Find where the given text appears and provide that cell's center as (x, y) coordinate. 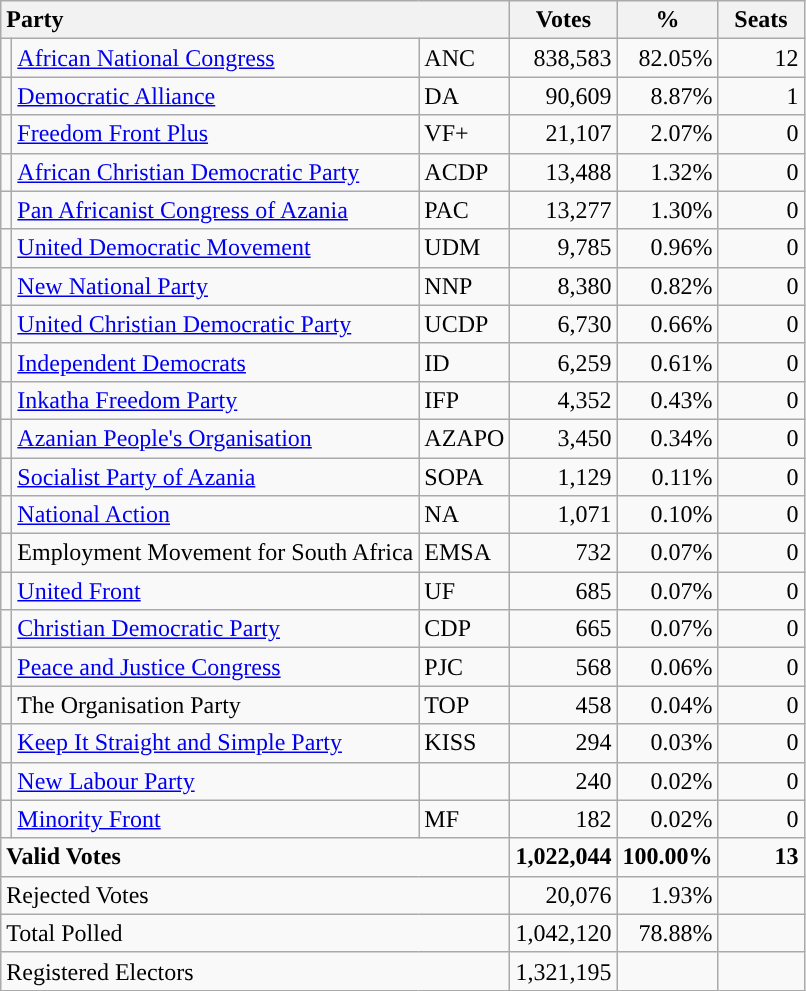
13,488 (564, 172)
African Christian Democratic Party (216, 172)
665 (564, 629)
1,042,120 (564, 933)
AZAPO (464, 438)
IFP (464, 400)
1.32% (668, 172)
TOP (464, 705)
New National Party (216, 286)
Freedom Front Plus (216, 134)
0.03% (668, 743)
Minority Front (216, 819)
568 (564, 667)
National Action (216, 515)
0.06% (668, 667)
78.88% (668, 933)
1,129 (564, 477)
PJC (464, 667)
CDP (464, 629)
2.07% (668, 134)
UDM (464, 248)
1 (761, 96)
4,352 (564, 400)
NA (464, 515)
294 (564, 743)
Employment Movement for South Africa (216, 553)
1.93% (668, 895)
ACDP (464, 172)
1,071 (564, 515)
12 (761, 58)
Azanian People's Organisation (216, 438)
20,076 (564, 895)
Total Polled (256, 933)
Democratic Alliance (216, 96)
458 (564, 705)
0.66% (668, 324)
Peace and Justice Congress (216, 667)
1,022,044 (564, 857)
MF (464, 819)
Seats (761, 20)
9,785 (564, 248)
100.00% (668, 857)
6,730 (564, 324)
UCDP (464, 324)
Valid Votes (256, 857)
Socialist Party of Azania (216, 477)
732 (564, 553)
8,380 (564, 286)
EMSA (464, 553)
685 (564, 591)
Christian Democratic Party (216, 629)
0.43% (668, 400)
SOPA (464, 477)
0.61% (668, 362)
New Labour Party (216, 781)
Rejected Votes (256, 895)
0.04% (668, 705)
1,321,195 (564, 971)
0.96% (668, 248)
Registered Electors (256, 971)
Votes (564, 20)
UF (464, 591)
6,259 (564, 362)
Pan Africanist Congress of Azania (216, 210)
13,277 (564, 210)
8.87% (668, 96)
182 (564, 819)
90,609 (564, 96)
0.11% (668, 477)
African National Congress (216, 58)
United Front (216, 591)
0.34% (668, 438)
Party (256, 20)
ANC (464, 58)
21,107 (564, 134)
1.30% (668, 210)
0.82% (668, 286)
VF+ (464, 134)
ID (464, 362)
838,583 (564, 58)
0.10% (668, 515)
13 (761, 857)
United Christian Democratic Party (216, 324)
82.05% (668, 58)
NNP (464, 286)
Inkatha Freedom Party (216, 400)
Keep It Straight and Simple Party (216, 743)
3,450 (564, 438)
% (668, 20)
PAC (464, 210)
DA (464, 96)
Independent Democrats (216, 362)
240 (564, 781)
United Democratic Movement (216, 248)
KISS (464, 743)
The Organisation Party (216, 705)
